Identify which cell holds the provided text, then report its (x, y) central coordinate. 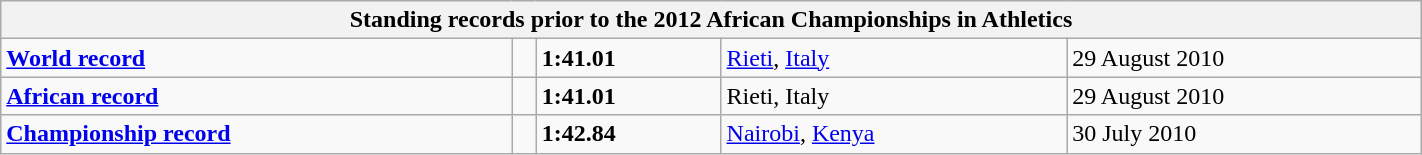
Nairobi, Kenya (894, 134)
African record (256, 96)
Championship record (256, 134)
1:42.84 (628, 134)
Standing records prior to the 2012 African Championships in Athletics (711, 20)
30 July 2010 (1244, 134)
World record (256, 58)
